From the cell containing the given text, extract its center point as (X, Y) coordinate. 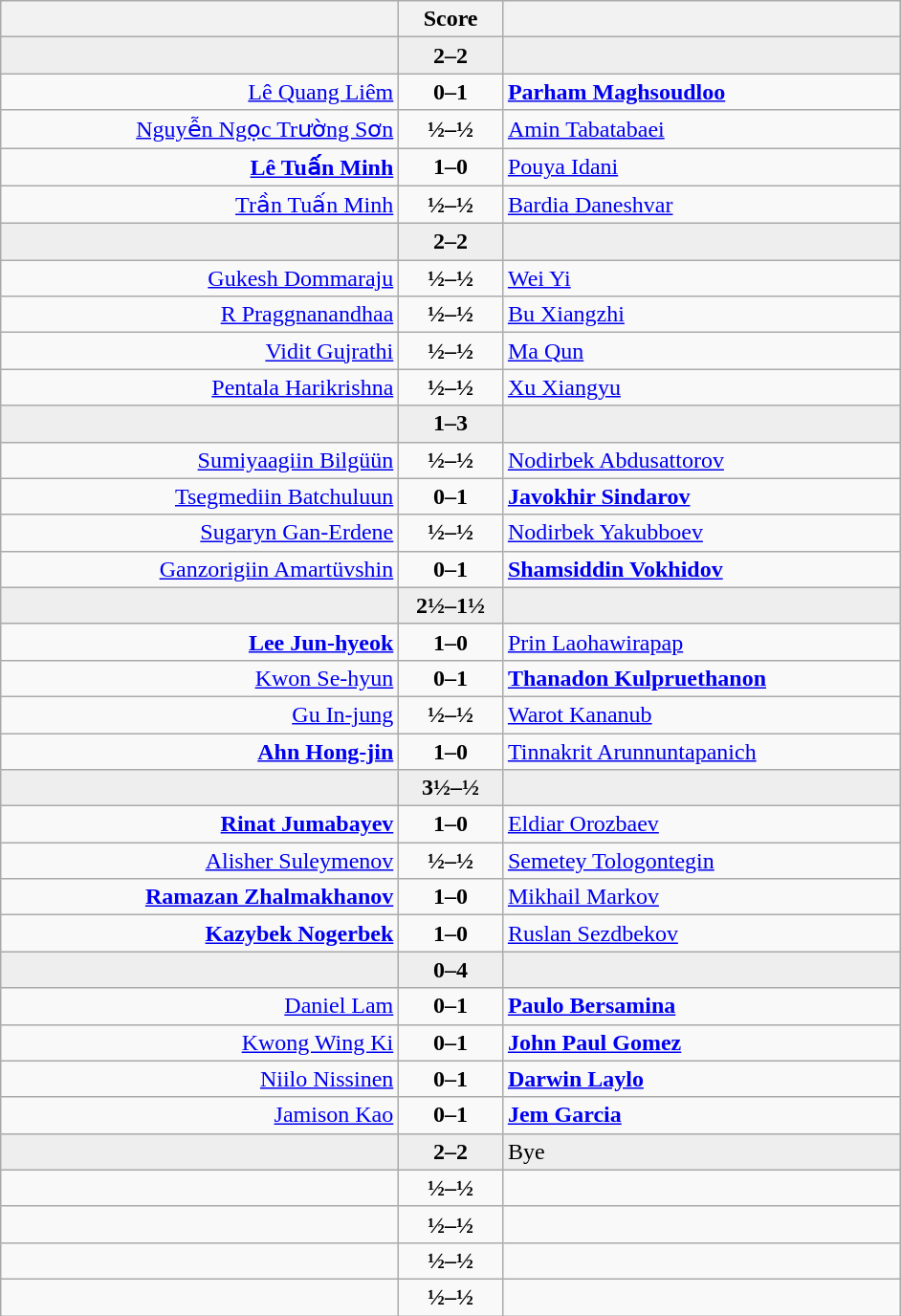
Mikhail Markov (701, 897)
Bu Xiangzhi (701, 315)
Amin Tabatabaei (701, 129)
R Praggnanandhaa (200, 315)
Jamison Kao (200, 1115)
Jem Garcia (701, 1115)
Parham Maghsoudloo (701, 92)
Ganzorigiin Amartüvshin (200, 569)
Ahn Hong-jin (200, 751)
2½–1½ (451, 605)
Javokhir Sindarov (701, 496)
Kwong Wing Ki (200, 1042)
Alisher Suleymenov (200, 861)
Kwon Se-hyun (200, 678)
Lê Quang Liêm (200, 92)
Kazybek Nogerbek (200, 933)
Thanadon Kulpruethanon (701, 678)
Vidit Gujrathi (200, 351)
Rinat Jumabayev (200, 824)
Paulo Bersamina (701, 1006)
Prin Laohawirapap (701, 642)
3½–½ (451, 788)
Xu Xiangyu (701, 387)
Shamsiddin Vokhidov (701, 569)
Ruslan Sezdbekov (701, 933)
Nodirbek Yakubboev (701, 533)
Tinnakrit Arunnuntapanich (701, 751)
Gu In-jung (200, 714)
Bardia Daneshvar (701, 205)
Bye (701, 1151)
Sumiyaagiin Bilgüün (200, 460)
Nguyễn Ngọc Trường Sơn (200, 129)
Sugaryn Gan-Erdene (200, 533)
Eldiar Orozbaev (701, 824)
Score (451, 19)
Pouya Idani (701, 166)
Ramazan Zhalmakhanov (200, 897)
Nodirbek Abdusattorov (701, 460)
Lee Jun-hyeok (200, 642)
Niilo Nissinen (200, 1079)
Wei Yi (701, 278)
Trần Tuấn Minh (200, 205)
Warot Kananub (701, 714)
Daniel Lam (200, 1006)
0–4 (451, 970)
John Paul Gomez (701, 1042)
Darwin Laylo (701, 1079)
Gukesh Dommaraju (200, 278)
Tsegmediin Batchuluun (200, 496)
1–3 (451, 424)
Semetey Tologontegin (701, 861)
Ma Qun (701, 351)
Pentala Harikrishna (200, 387)
Lê Tuấn Minh (200, 166)
